Output the (x, y) coordinate of the center of the cell containing the given text.  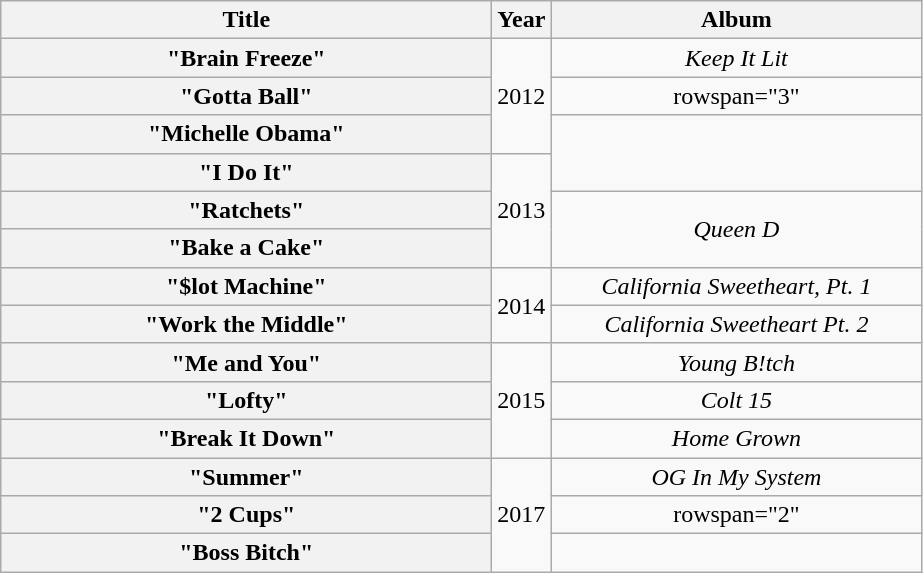
California Sweetheart Pt. 2 (736, 324)
rowspan="2" (736, 515)
"Break It Down" (246, 438)
"Lofty" (246, 400)
Queen D (736, 229)
"Brain Freeze" (246, 58)
"Work the Middle" (246, 324)
"$lot Machine" (246, 286)
"I Do It" (246, 172)
Keep It Lit (736, 58)
Album (736, 20)
2017 (522, 515)
"Me and You" (246, 362)
California Sweetheart, Pt. 1 (736, 286)
Title (246, 20)
2013 (522, 210)
OG In My System (736, 477)
"Boss Bitch" (246, 553)
"Ratchets" (246, 210)
"Bake a Cake" (246, 248)
2014 (522, 305)
"2 Cups" (246, 515)
"Gotta Ball" (246, 96)
"Michelle Obama" (246, 134)
Year (522, 20)
"Summer" (246, 477)
2015 (522, 400)
rowspan="3" (736, 96)
Young B!tch (736, 362)
Home Grown (736, 438)
Colt 15 (736, 400)
2012 (522, 96)
